Return [x, y] of the center of cell containing provided text 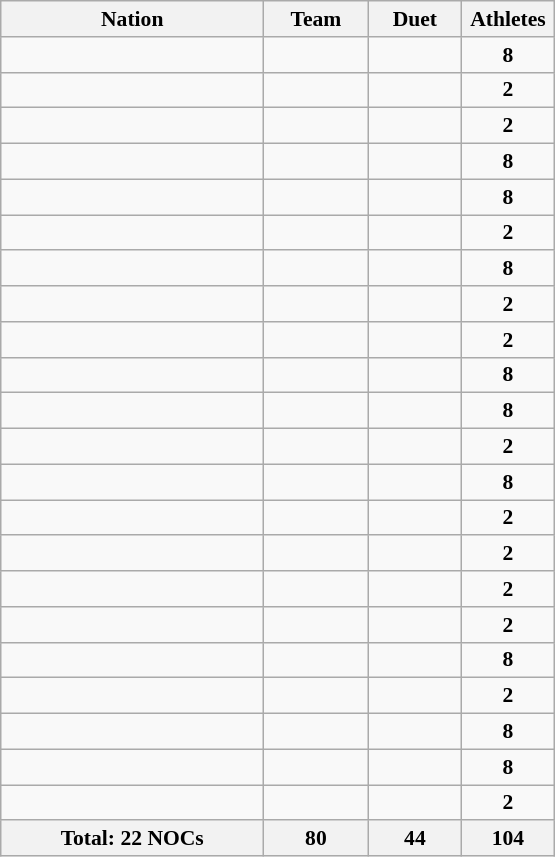
44 [414, 839]
104 [508, 839]
Total: 22 NOCs [132, 839]
Nation [132, 19]
Athletes [508, 19]
Team [316, 19]
Duet [414, 19]
80 [316, 839]
